Locate the cell with the specified text and output its (X, Y) center coordinate. 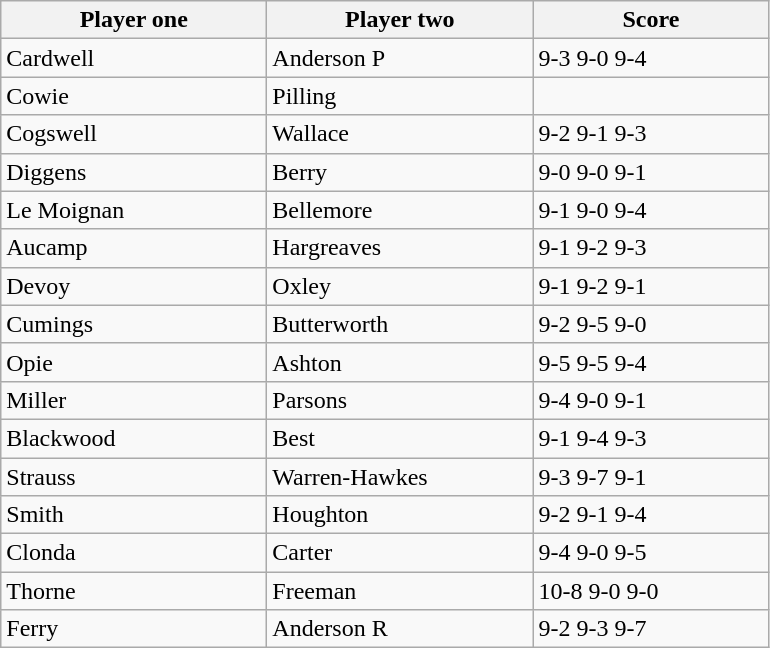
9-1 9-4 9-3 (651, 438)
9-1 9-2 9-3 (651, 248)
9-4 9-0 9-5 (651, 553)
9-1 9-0 9-4 (651, 210)
Smith (134, 515)
9-3 9-0 9-4 (651, 58)
Ashton (400, 362)
Diggens (134, 172)
Miller (134, 400)
Player two (400, 20)
Berry (400, 172)
9-4 9-0 9-1 (651, 400)
Player one (134, 20)
Devoy (134, 286)
Blackwood (134, 438)
Cogswell (134, 134)
Parsons (400, 400)
Butterworth (400, 324)
Warren-Hawkes (400, 477)
9-5 9-5 9-4 (651, 362)
Hargreaves (400, 248)
9-2 9-5 9-0 (651, 324)
Strauss (134, 477)
Ferry (134, 629)
Pilling (400, 96)
9-2 9-1 9-4 (651, 515)
Anderson P (400, 58)
Thorne (134, 591)
9-2 9-1 9-3 (651, 134)
9-1 9-2 9-1 (651, 286)
Carter (400, 553)
9-2 9-3 9-7 (651, 629)
Cowie (134, 96)
9-3 9-7 9-1 (651, 477)
Wallace (400, 134)
Opie (134, 362)
Aucamp (134, 248)
Best (400, 438)
Cardwell (134, 58)
Anderson R (400, 629)
10-8 9-0 9-0 (651, 591)
Score (651, 20)
Clonda (134, 553)
Le Moignan (134, 210)
Freeman (400, 591)
Bellemore (400, 210)
Oxley (400, 286)
9-0 9-0 9-1 (651, 172)
Houghton (400, 515)
Cumings (134, 324)
